Detect which cell encompasses the target text, then output its [X, Y] center coordinate. 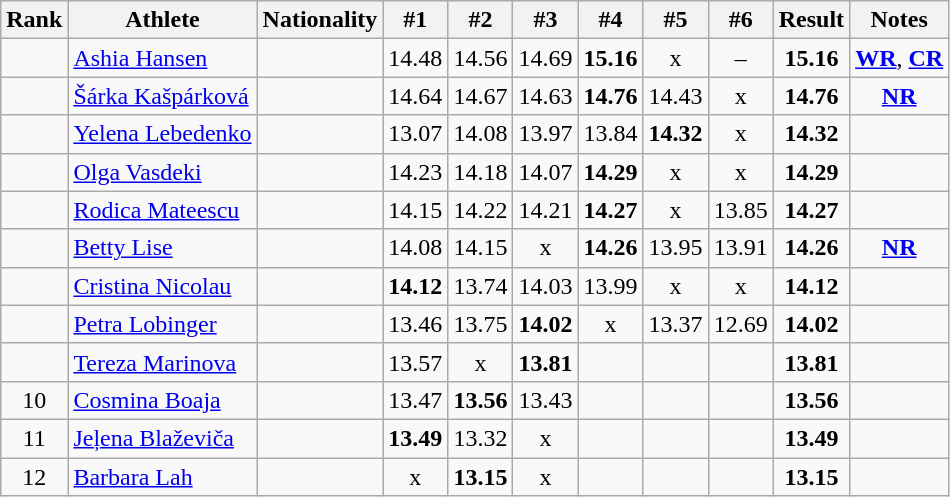
Tereza Marinova [162, 362]
14.67 [480, 96]
#6 [740, 20]
#1 [416, 20]
Olga Vasdeki [162, 172]
#3 [546, 20]
Nationality [320, 20]
13.43 [546, 400]
13.07 [416, 134]
#2 [480, 20]
Yelena Lebedenko [162, 134]
Result [811, 20]
13.57 [416, 362]
#4 [610, 20]
Rank [34, 20]
12 [34, 477]
14.69 [546, 58]
Barbara Lah [162, 477]
14.64 [416, 96]
13.32 [480, 438]
14.03 [546, 286]
10 [34, 400]
14.07 [546, 172]
13.95 [676, 248]
13.75 [480, 324]
14.56 [480, 58]
13.37 [676, 324]
14.18 [480, 172]
WR, CR [900, 58]
13.91 [740, 248]
Rodica Mateescu [162, 210]
13.46 [416, 324]
Cristina Nicolau [162, 286]
13.47 [416, 400]
Betty Lise [162, 248]
14.21 [546, 210]
#5 [676, 20]
14.43 [676, 96]
13.99 [610, 286]
13.84 [610, 134]
Cosmina Boaja [162, 400]
– [740, 58]
Notes [900, 20]
13.85 [740, 210]
11 [34, 438]
Petra Lobinger [162, 324]
Athlete [162, 20]
Šárka Kašpárková [162, 96]
14.23 [416, 172]
Jeļena Blaževiča [162, 438]
14.48 [416, 58]
14.63 [546, 96]
Ashia Hansen [162, 58]
12.69 [740, 324]
13.74 [480, 286]
14.22 [480, 210]
13.97 [546, 134]
